Capture the cell that displays the provided text and extract its (X, Y) central coordinate. 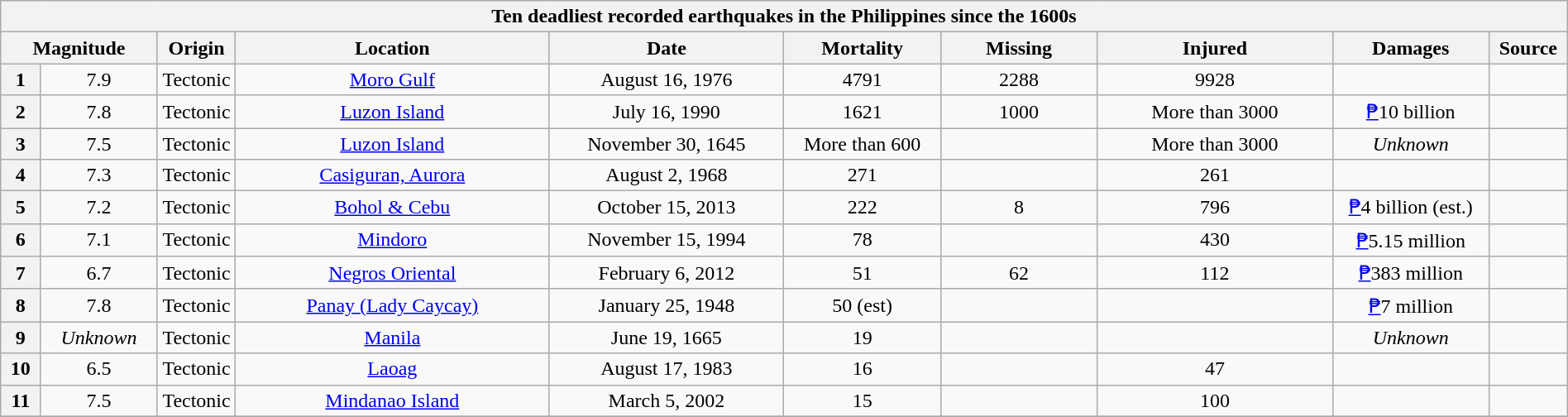
Casiguran, Aurora (392, 175)
February 6, 2012 (667, 273)
15 (862, 400)
₱4 billion (est.) (1411, 208)
51 (862, 273)
Mindoro (392, 240)
Laoag (392, 369)
7.1 (99, 240)
271 (862, 175)
6.5 (99, 369)
Magnitude (79, 48)
2288 (1019, 79)
Mindanao Island (392, 400)
August 17, 1983 (667, 369)
796 (1215, 208)
6 (21, 240)
Bohol & Cebu (392, 208)
Missing (1019, 48)
August 2, 1968 (667, 175)
Injured (1215, 48)
50 (est) (862, 305)
Damages (1411, 48)
Mortality (862, 48)
62 (1019, 273)
More than 600 (862, 143)
7 (21, 273)
June 19, 1665 (667, 338)
July 16, 1990 (667, 112)
7.2 (99, 208)
₱5.15 million (1411, 240)
November 30, 1645 (667, 143)
Ten deadliest recorded earthquakes in the Philippines since the 1600s (784, 17)
261 (1215, 175)
4791 (862, 79)
1 (21, 79)
47 (1215, 369)
Panay (Lady Caycay) (392, 305)
1000 (1019, 112)
3 (21, 143)
10 (21, 369)
4 (21, 175)
January 25, 1948 (667, 305)
Origin (197, 48)
1621 (862, 112)
Moro Gulf (392, 79)
9928 (1215, 79)
October 15, 2013 (667, 208)
9 (21, 338)
7.3 (99, 175)
Location (392, 48)
Negros Oriental (392, 273)
₱7 million (1411, 305)
100 (1215, 400)
August 16, 1976 (667, 79)
2 (21, 112)
222 (862, 208)
112 (1215, 273)
Date (667, 48)
March 5, 2002 (667, 400)
₱383 million (1411, 273)
5 (21, 208)
Manila (392, 338)
430 (1215, 240)
16 (862, 369)
19 (862, 338)
78 (862, 240)
November 15, 1994 (667, 240)
11 (21, 400)
6.7 (99, 273)
Source (1528, 48)
₱10 billion (1411, 112)
7.9 (99, 79)
